Locate the cell with the specified text and output its [x, y] center coordinate. 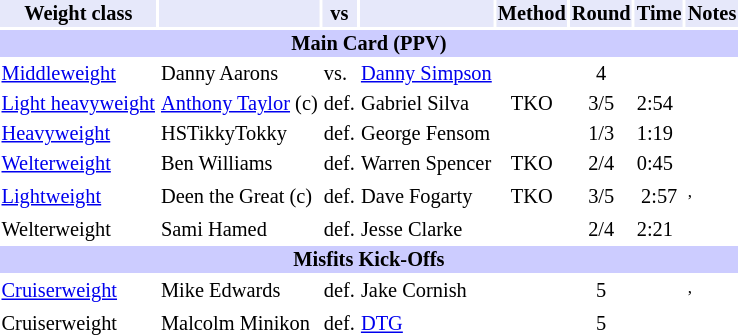
Time [659, 14]
Round [601, 14]
Dave Fogarty [426, 196]
Ben Williams [239, 164]
George Fensom [426, 134]
2:54 [659, 104]
Cruiserweight [78, 291]
Light heavyweight [78, 104]
vs [339, 14]
Mike Edwards [239, 291]
Notes [712, 14]
1/3 [601, 134]
vs. [339, 74]
Middleweight [78, 74]
Weight class [78, 14]
Heavyweight [78, 134]
Lightweight [78, 196]
Main Card (PPV) [369, 44]
Gabriel Silva [426, 104]
Danny Aarons [239, 74]
Warren Spencer [426, 164]
1:19 [659, 134]
Jesse Clarke [426, 228]
2:21 [659, 228]
Method [532, 14]
Danny Simpson [426, 74]
2:57 [659, 196]
5 [601, 291]
Anthony Taylor (c) [239, 104]
Deen the Great (c) [239, 196]
4 [601, 74]
HSTikkyTokky [239, 134]
Sami Hamed [239, 228]
0:45 [659, 164]
Misfits Kick-Offs [369, 258]
Jake Cornish [426, 291]
